Return [x, y] of the center of cell containing provided text 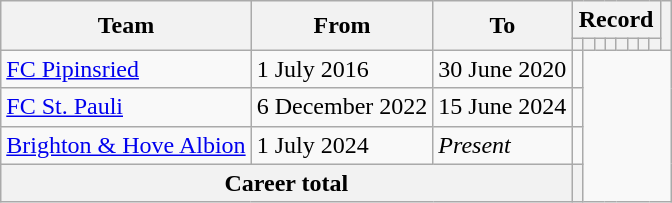
To [502, 26]
Record [616, 20]
From [342, 26]
FC St. Pauli [126, 107]
Brighton & Hove Albion [126, 145]
1 July 2024 [342, 145]
30 June 2020 [502, 69]
1 July 2016 [342, 69]
Career total [286, 183]
Team [126, 26]
6 December 2022 [342, 107]
15 June 2024 [502, 107]
Present [502, 145]
FC Pipinsried [126, 69]
